Output the [x, y] coordinate of the center of the cell containing the given text.  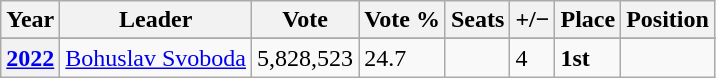
24.7 [402, 58]
Year [30, 20]
5,828,523 [306, 58]
Vote [306, 20]
4 [532, 58]
Seats [477, 20]
1st [588, 58]
2022 [30, 58]
Vote % [402, 20]
Position [668, 20]
Leader [156, 20]
Bohuslav Svoboda [156, 58]
+/− [532, 20]
Place [588, 20]
